Find where the given text appears and provide that cell's center as [x, y] coordinate. 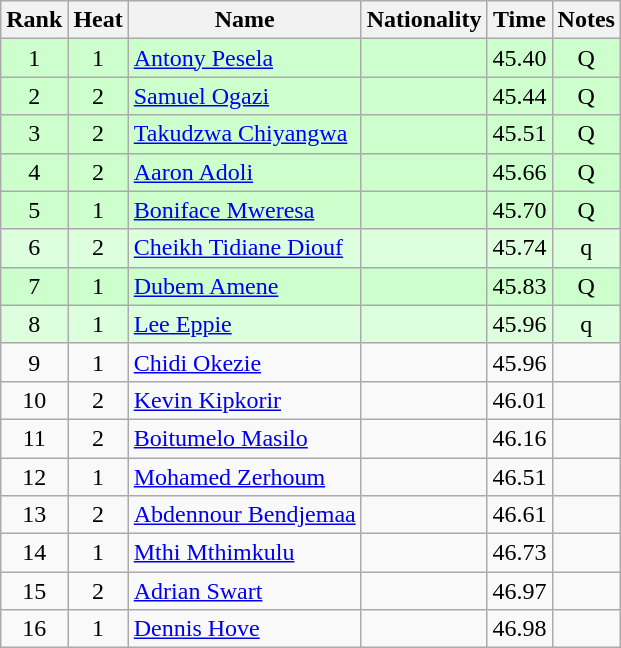
Aaron Adoli [244, 172]
45.51 [520, 134]
9 [34, 362]
45.83 [520, 286]
46.98 [520, 629]
Mohamed Zerhoum [244, 477]
45.66 [520, 172]
Heat [98, 20]
46.97 [520, 591]
4 [34, 172]
6 [34, 248]
7 [34, 286]
45.40 [520, 58]
46.16 [520, 438]
Time [520, 20]
46.01 [520, 400]
16 [34, 629]
Nationality [424, 20]
Name [244, 20]
46.73 [520, 553]
Boniface Mweresa [244, 210]
Mthi Mthimkulu [244, 553]
Takudzwa Chiyangwa [244, 134]
3 [34, 134]
15 [34, 591]
46.51 [520, 477]
11 [34, 438]
13 [34, 515]
Cheikh Tidiane Diouf [244, 248]
Antony Pesela [244, 58]
14 [34, 553]
Dubem Amene [244, 286]
5 [34, 210]
Abdennour Bendjemaa [244, 515]
45.44 [520, 96]
Notes [586, 20]
45.74 [520, 248]
46.61 [520, 515]
45.70 [520, 210]
Samuel Ogazi [244, 96]
8 [34, 324]
Lee Eppie [244, 324]
12 [34, 477]
10 [34, 400]
Boitumelo Masilo [244, 438]
Dennis Hove [244, 629]
Adrian Swart [244, 591]
Rank [34, 20]
Kevin Kipkorir [244, 400]
Chidi Okezie [244, 362]
